Pinpoint the cell where the given text exists, returning its [X, Y] midpoint coordinate. 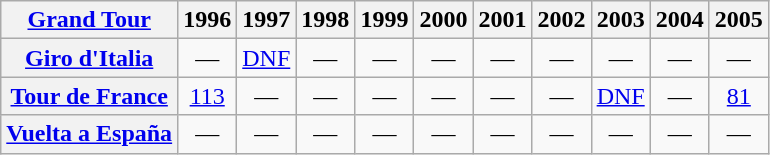
2000 [444, 20]
1997 [266, 20]
1996 [208, 20]
Grand Tour [90, 20]
81 [738, 96]
1998 [326, 20]
2002 [562, 20]
Giro d'Italia [90, 58]
Tour de France [90, 96]
2003 [620, 20]
2004 [680, 20]
113 [208, 96]
2001 [502, 20]
1999 [384, 20]
Vuelta a España [90, 134]
2005 [738, 20]
